Find where the given text appears and provide that cell's center as (X, Y) coordinate. 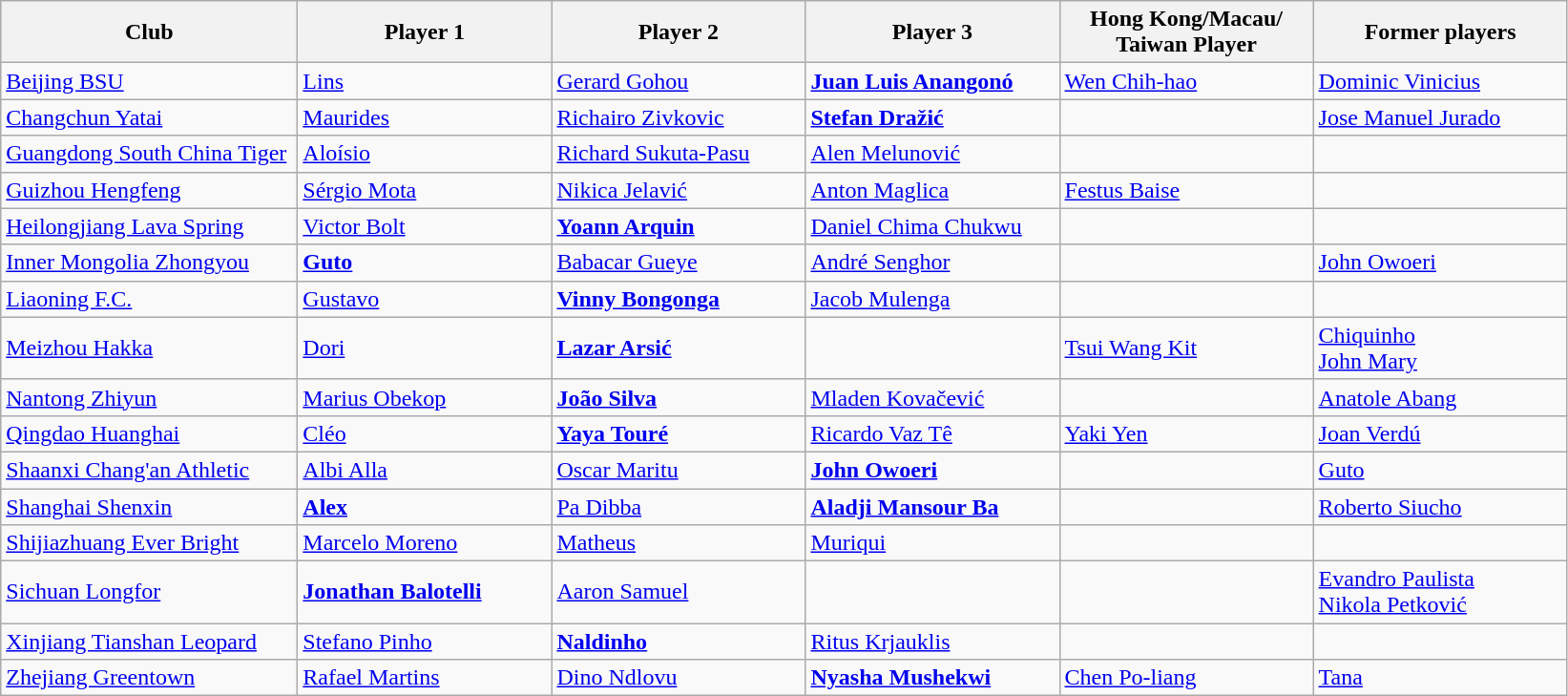
Player 1 (425, 32)
Xinjiang Tianshan Leopard (149, 642)
Meizhou Hakka (149, 348)
Dominic Vinicius (1440, 81)
Player 3 (932, 32)
Roberto Siucho (1440, 507)
Lazar Arsić (679, 348)
Heilongjiang Lava Spring (149, 226)
Vinny Bongonga (679, 299)
Beijing BSU (149, 81)
Tsui Wang Kit (1186, 348)
Gustavo (425, 299)
Muriqui (932, 543)
Daniel Chima Chukwu (932, 226)
Stefano Pinho (425, 642)
Jacob Mulenga (932, 299)
Sérgio Mota (425, 190)
Jose Manuel Jurado (1440, 117)
Anton Maglica (932, 190)
Shanghai Shenxin (149, 507)
Guizhou Hengfeng (149, 190)
Joan Verdú (1440, 433)
Shaanxi Chang'an Athletic (149, 470)
Naldinho (679, 642)
Rafael Martins (425, 678)
Pa Dibba (679, 507)
Alen Melunović (932, 154)
Nyasha Mushekwi (932, 678)
Stefan Dražić (932, 117)
Marius Obekop (425, 397)
Shijiazhuang Ever Bright (149, 543)
Wen Chih-hao (1186, 81)
Richard Sukuta-Pasu (679, 154)
Maurides (425, 117)
Cléo (425, 433)
Oscar Maritu (679, 470)
Nikica Jelavić (679, 190)
Tana (1440, 678)
Changchun Yatai (149, 117)
Yoann Arquin (679, 226)
André Senghor (932, 263)
Liaoning F.C. (149, 299)
Chiquinho John Mary (1440, 348)
Albi Alla (425, 470)
Player 2 (679, 32)
João Silva (679, 397)
Evandro Paulista Nikola Petković (1440, 592)
Ricardo Vaz Tê (932, 433)
Yaki Yen (1186, 433)
Festus Baise (1186, 190)
Marcelo Moreno (425, 543)
Richairo Zivkovic (679, 117)
Yaya Touré (679, 433)
Anatole Abang (1440, 397)
Lins (425, 81)
Babacar Gueye (679, 263)
Dino Ndlovu (679, 678)
Ritus Krjauklis (932, 642)
Club (149, 32)
Matheus (679, 543)
Hong Kong/Macau/Taiwan Player (1186, 32)
Chen Po-liang (1186, 678)
Guangdong South China Tiger (149, 154)
Inner Mongolia Zhongyou (149, 263)
Victor Bolt (425, 226)
Jonathan Balotelli (425, 592)
Aloísio (425, 154)
Alex (425, 507)
Mladen Kovačević (932, 397)
Former players (1440, 32)
Aaron Samuel (679, 592)
Aladji Mansour Ba (932, 507)
Sichuan Longfor (149, 592)
Juan Luis Anangonó (932, 81)
Gerard Gohou (679, 81)
Qingdao Huanghai (149, 433)
Zhejiang Greentown (149, 678)
Nantong Zhiyun (149, 397)
Dori (425, 348)
